For the text-containing cell, return its midpoint in [X, Y] coordinate format. 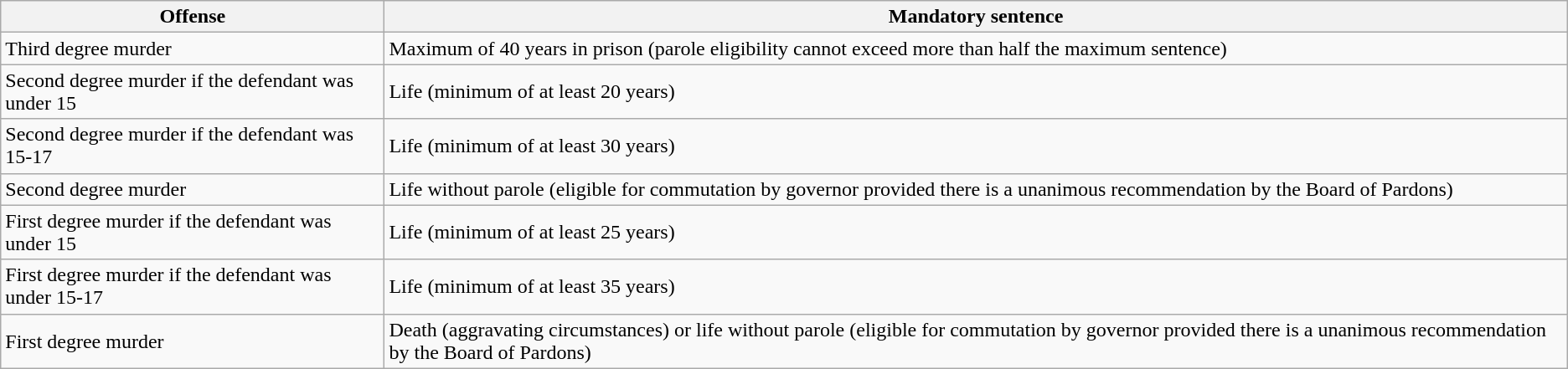
Mandatory sentence [976, 17]
Offense [193, 17]
First degree murder if the defendant was under 15 [193, 233]
First degree murder [193, 341]
Third degree murder [193, 49]
Life (minimum of at least 30 years) [976, 146]
Life without parole (eligible for commutation by governor provided there is a unanimous recommendation by the Board of Pardons) [976, 189]
Maximum of 40 years in prison (parole eligibility cannot exceed more than half the maximum sentence) [976, 49]
Life (minimum of at least 20 years) [976, 92]
Second degree murder if the defendant was 15-17 [193, 146]
Life (minimum of at least 35 years) [976, 286]
Second degree murder if the defendant was under 15 [193, 92]
First degree murder if the defendant was under 15-17 [193, 286]
Second degree murder [193, 189]
Life (minimum of at least 25 years) [976, 233]
